Detect which cell encompasses the target text, then output its [x, y] center coordinate. 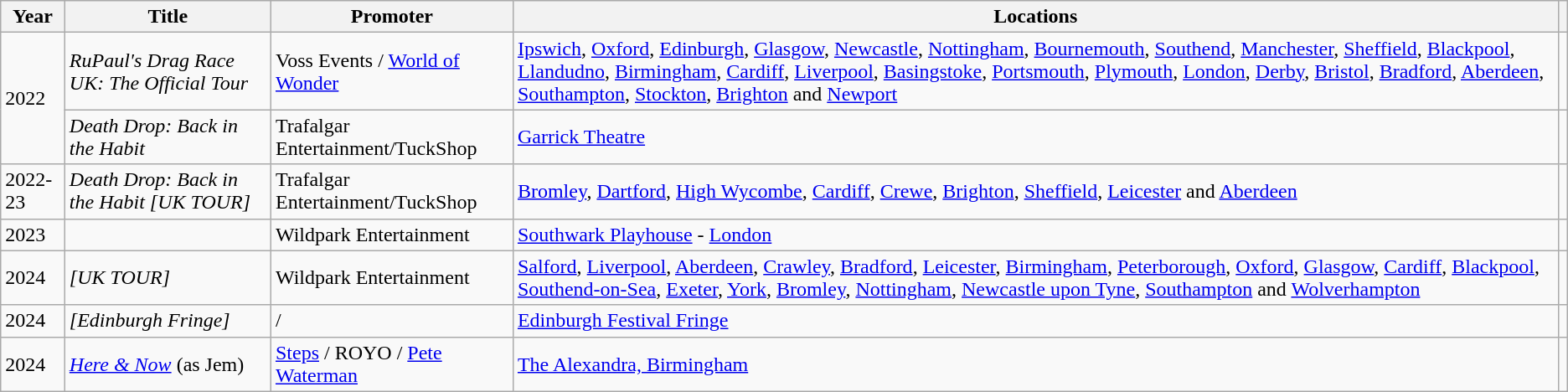
Promoter [392, 17]
Here & Now (as Jem) [168, 364]
Year [34, 17]
Southwark Playhouse - London [1035, 235]
2022 [34, 99]
Locations [1035, 17]
[Edinburgh Fringe] [168, 321]
Title [168, 17]
Death Drop: Back in the Habit [UK TOUR] [168, 191]
2023 [34, 235]
/ [392, 321]
Death Drop: Back in the Habit [168, 137]
2022-23 [34, 191]
Bromley, Dartford, High Wycombe, Cardiff, Crewe, Brighton, Sheffield, Leicester and Aberdeen [1035, 191]
Steps / ROYO / Pete Waterman [392, 364]
[UK TOUR] [168, 278]
RuPaul's Drag Race UK: The Official Tour [168, 71]
The Alexandra, Birmingham [1035, 364]
Edinburgh Festival Fringe [1035, 321]
Voss Events / World of Wonder [392, 71]
Garrick Theatre [1035, 137]
